Extract the [X, Y] coordinate from the center of the cell holding the provided text.  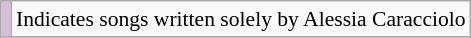
Indicates songs written solely by Alessia Caracciolo [241, 19]
